Provide the (X, Y) coordinate of the cell's center where the given text is located.  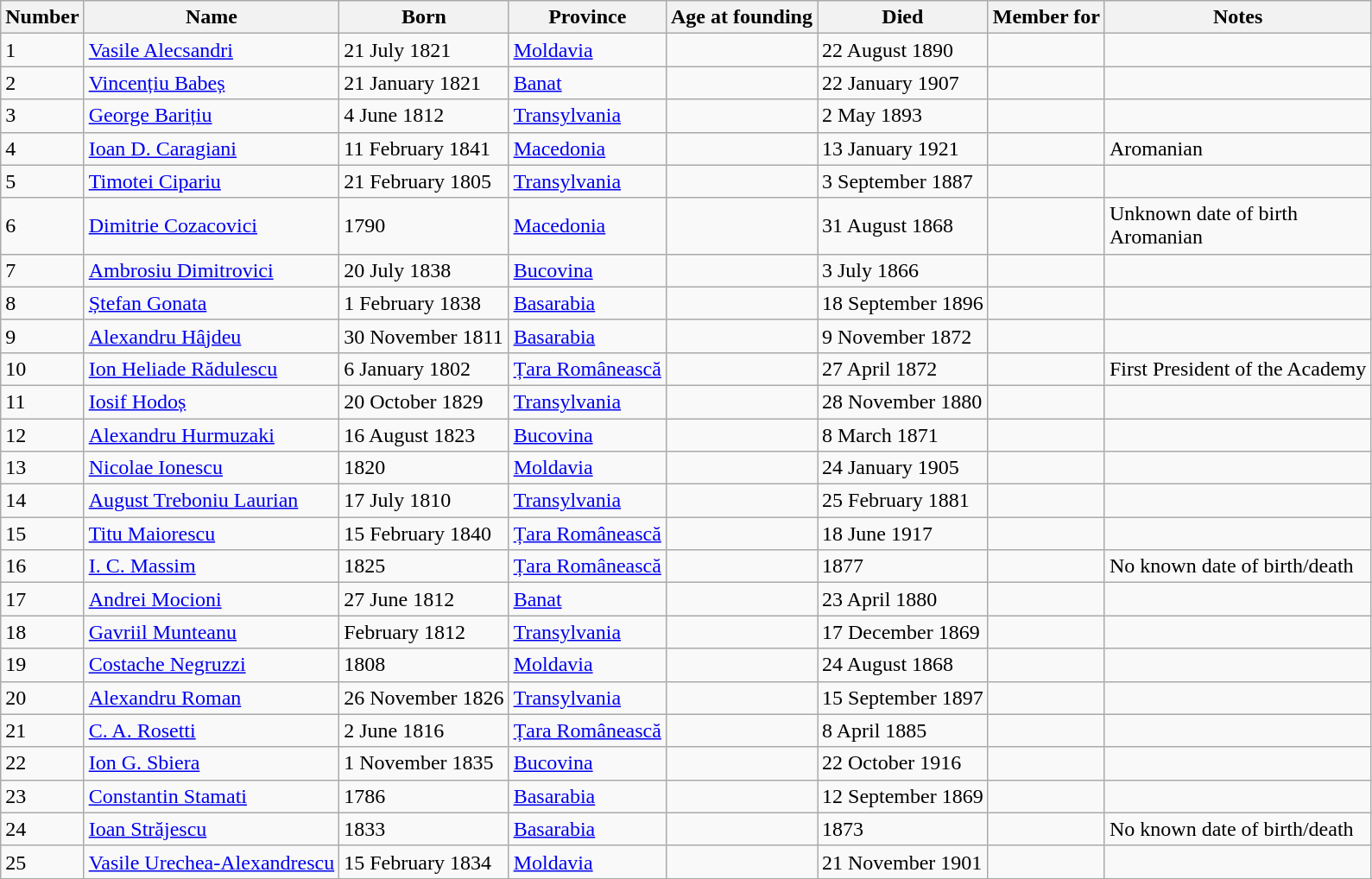
3 July 1866 (902, 270)
21 July 1821 (424, 50)
27 June 1812 (424, 599)
21 November 1901 (902, 862)
Andrei Mocioni (212, 599)
Gavriil Munteanu (212, 632)
13 (42, 468)
22 August 1890 (902, 50)
Age at founding (741, 17)
1820 (424, 468)
20 July 1838 (424, 270)
Ion G. Sbiera (212, 763)
Nicolae Ionescu (212, 468)
Born (424, 17)
18 September 1896 (902, 303)
Member for (1046, 17)
Notes (1237, 17)
12 September 1869 (902, 796)
3 (42, 116)
5 (42, 181)
28 November 1880 (902, 402)
22 January 1907 (902, 83)
1833 (424, 829)
23 April 1880 (902, 599)
15 September 1897 (902, 698)
1808 (424, 665)
February 1812 (424, 632)
31 August 1868 (902, 226)
George Barițiu (212, 116)
Vasile Alecsandri (212, 50)
Ioan Străjescu (212, 829)
1825 (424, 566)
21 (42, 730)
30 November 1811 (424, 336)
24 (42, 829)
Ion Heliade Rădulescu (212, 369)
3 September 1887 (902, 181)
8 April 1885 (902, 730)
27 April 1872 (902, 369)
Ioan D. Caragiani (212, 149)
17 July 1810 (424, 501)
Alexandru Hâjdeu (212, 336)
17 December 1869 (902, 632)
First President of the Academy (1237, 369)
18 June 1917 (902, 534)
19 (42, 665)
Timotei Cipariu (212, 181)
Titu Maiorescu (212, 534)
Number (42, 17)
8 (42, 303)
11 (42, 402)
Constantin Stamati (212, 796)
22 (42, 763)
4 June 1812 (424, 116)
22 October 1916 (902, 763)
Costache Negruzzi (212, 665)
18 (42, 632)
9 (42, 336)
August Treboniu Laurian (212, 501)
14 (42, 501)
20 (42, 698)
1 February 1838 (424, 303)
15 February 1834 (424, 862)
Unknown date of birth Aromanian (1237, 226)
Vasile Urechea-Alexandrescu (212, 862)
25 (42, 862)
10 (42, 369)
20 October 1829 (424, 402)
2 (42, 83)
23 (42, 796)
Iosif Hodoș (212, 402)
I. C. Massim (212, 566)
16 (42, 566)
12 (42, 434)
2 May 1893 (902, 116)
16 August 1823 (424, 434)
Vincențiu Babeș (212, 83)
13 January 1921 (902, 149)
Dimitrie Cozacovici (212, 226)
1790 (424, 226)
Name (212, 17)
25 February 1881 (902, 501)
Died (902, 17)
Aromanian (1237, 149)
21 February 1805 (424, 181)
1786 (424, 796)
21 January 1821 (424, 83)
Province (587, 17)
17 (42, 599)
24 August 1868 (902, 665)
26 November 1826 (424, 698)
8 March 1871 (902, 434)
Ștefan Gonata (212, 303)
1877 (902, 566)
7 (42, 270)
1 November 1835 (424, 763)
1873 (902, 829)
11 February 1841 (424, 149)
Ambrosiu Dimitrovici (212, 270)
15 (42, 534)
6 January 1802 (424, 369)
9 November 1872 (902, 336)
Alexandru Hurmuzaki (212, 434)
4 (42, 149)
6 (42, 226)
2 June 1816 (424, 730)
1 (42, 50)
C. A. Rosetti (212, 730)
Alexandru Roman (212, 698)
15 February 1840 (424, 534)
24 January 1905 (902, 468)
